From the cell containing the given text, extract its center point as (x, y) coordinate. 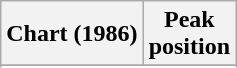
Chart (1986) (72, 34)
Peak position (189, 34)
